Return the [x, y] coordinate for the center point of the cell that contains the specified text.  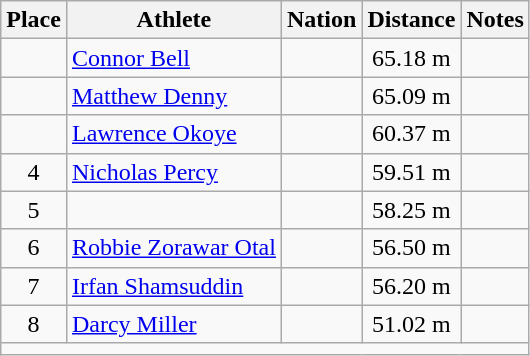
Lawrence Okoye [174, 134]
51.02 m [412, 324]
60.37 m [412, 134]
Athlete [174, 20]
65.09 m [412, 96]
4 [34, 172]
Nation [321, 20]
58.25 m [412, 210]
Irfan Shamsuddin [174, 286]
Notes [495, 20]
6 [34, 248]
5 [34, 210]
Matthew Denny [174, 96]
Nicholas Percy [174, 172]
8 [34, 324]
Connor Bell [174, 58]
56.50 m [412, 248]
Darcy Miller [174, 324]
Robbie Zorawar Otal [174, 248]
59.51 m [412, 172]
65.18 m [412, 58]
Distance [412, 20]
7 [34, 286]
56.20 m [412, 286]
Place [34, 20]
